Capture the cell that displays the provided text and extract its [x, y] central coordinate. 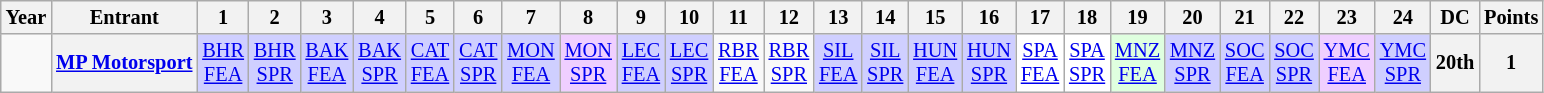
20th [1455, 63]
MONSPR [588, 63]
HUNSPR [989, 63]
LECFEA [641, 63]
18 [1087, 17]
RBRFEA [738, 63]
YMCSPR [1403, 63]
12 [789, 17]
4 [380, 17]
16 [989, 17]
2 [275, 17]
Year [26, 17]
3 [326, 17]
BAKFEA [326, 63]
20 [1192, 17]
MONFEA [530, 63]
17 [1040, 17]
BAKSPR [380, 63]
HUNFEA [935, 63]
15 [935, 17]
SOCSPR [1294, 63]
Points [1511, 17]
8 [588, 17]
MNZFEA [1138, 63]
21 [1244, 17]
6 [478, 17]
5 [430, 17]
YMCFEA [1347, 63]
22 [1294, 17]
23 [1347, 17]
CATFEA [430, 63]
Entrant [124, 17]
SILFEA [838, 63]
13 [838, 17]
24 [1403, 17]
14 [885, 17]
SPAFEA [1040, 63]
RBRSPR [789, 63]
BHRSPR [275, 63]
19 [1138, 17]
11 [738, 17]
SPASPR [1087, 63]
9 [641, 17]
LECSPR [689, 63]
MP Motorsport [124, 63]
CATSPR [478, 63]
DC [1455, 17]
BHRFEA [223, 63]
7 [530, 17]
10 [689, 17]
MNZSPR [1192, 63]
SILSPR [885, 63]
SOCFEA [1244, 63]
